For the text-containing cell, return its midpoint in (x, y) coordinate format. 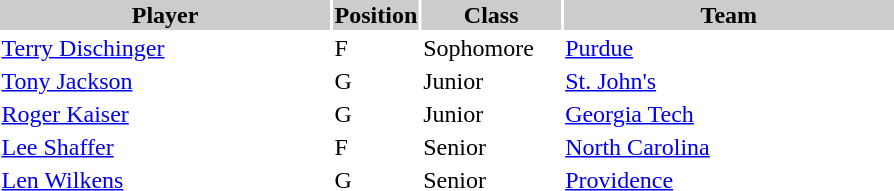
Lee Shaffer (165, 147)
Tony Jackson (165, 81)
Sophomore (492, 48)
Terry Dischinger (165, 48)
Team (729, 15)
St. John's (729, 81)
Position (376, 15)
Roger Kaiser (165, 114)
Player (165, 15)
North Carolina (729, 147)
Class (492, 15)
Senior (492, 147)
Georgia Tech (729, 114)
Purdue (729, 48)
